From the cell containing the given text, extract its center point as (X, Y) coordinate. 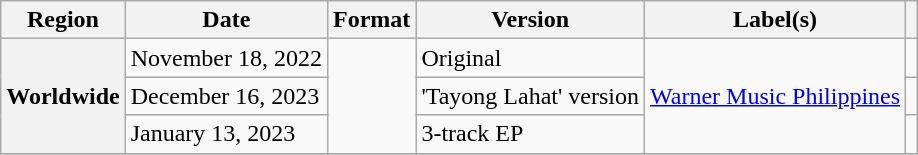
Warner Music Philippines (776, 96)
Original (530, 58)
Worldwide (63, 96)
December 16, 2023 (226, 96)
Region (63, 20)
November 18, 2022 (226, 58)
Format (372, 20)
Date (226, 20)
3-track EP (530, 134)
Label(s) (776, 20)
Version (530, 20)
January 13, 2023 (226, 134)
'Tayong Lahat' version (530, 96)
